Detect which cell encompasses the target text, then output its [x, y] center coordinate. 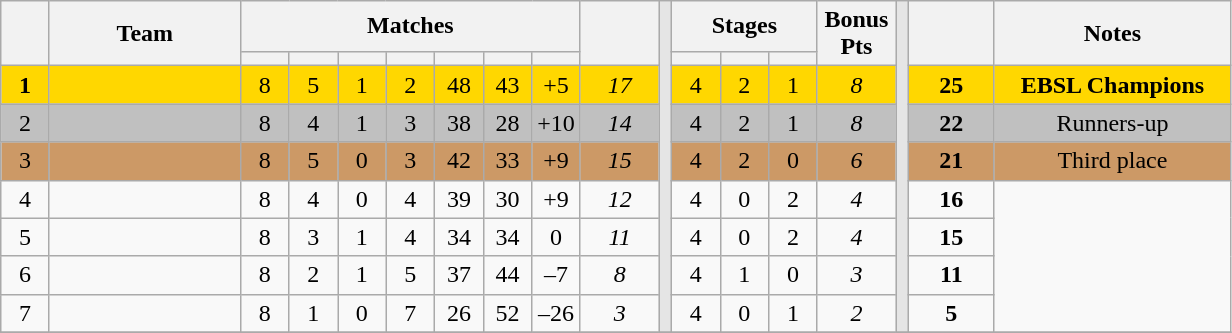
52 [508, 313]
Stages [744, 26]
33 [508, 161]
16 [951, 199]
39 [460, 199]
48 [460, 85]
42 [460, 161]
Third place [1112, 161]
38 [460, 123]
Runners-up [1112, 123]
–26 [556, 313]
12 [620, 199]
Bonus Pts [856, 34]
37 [460, 275]
–7 [556, 275]
Team [144, 34]
44 [508, 275]
21 [951, 161]
17 [620, 85]
Matches [410, 26]
+10 [556, 123]
43 [508, 85]
30 [508, 199]
14 [620, 123]
26 [460, 313]
Notes [1112, 34]
25 [951, 85]
28 [508, 123]
+5 [556, 85]
22 [951, 123]
EBSL Champions [1112, 85]
